Return the [x, y] coordinate for the center point of the cell that contains the specified text.  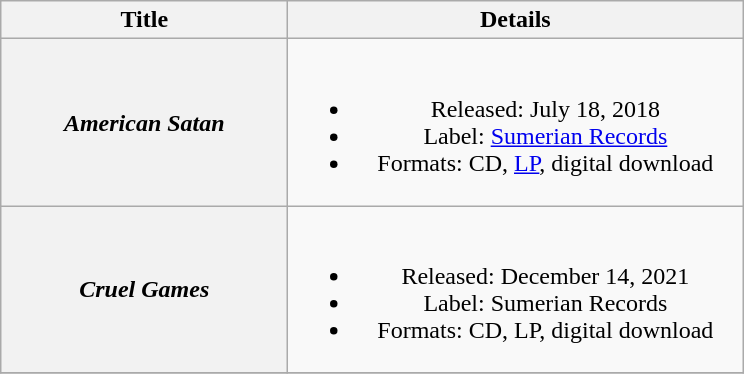
Released: July 18, 2018Label: Sumerian RecordsFormats: CD, LP, digital download [516, 122]
Released: December 14, 2021Label: Sumerian RecordsFormats: CD, LP, digital download [516, 290]
Title [144, 20]
Cruel Games [144, 290]
American Satan [144, 122]
Details [516, 20]
